Return (x, y) of the center of cell containing provided text 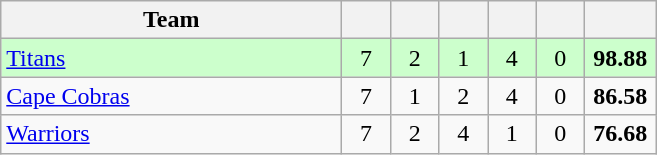
98.88 (620, 58)
Team (172, 20)
86.58 (620, 96)
Titans (172, 58)
Cape Cobras (172, 96)
76.68 (620, 134)
Warriors (172, 134)
